Detect which cell encompasses the target text, then output its (X, Y) center coordinate. 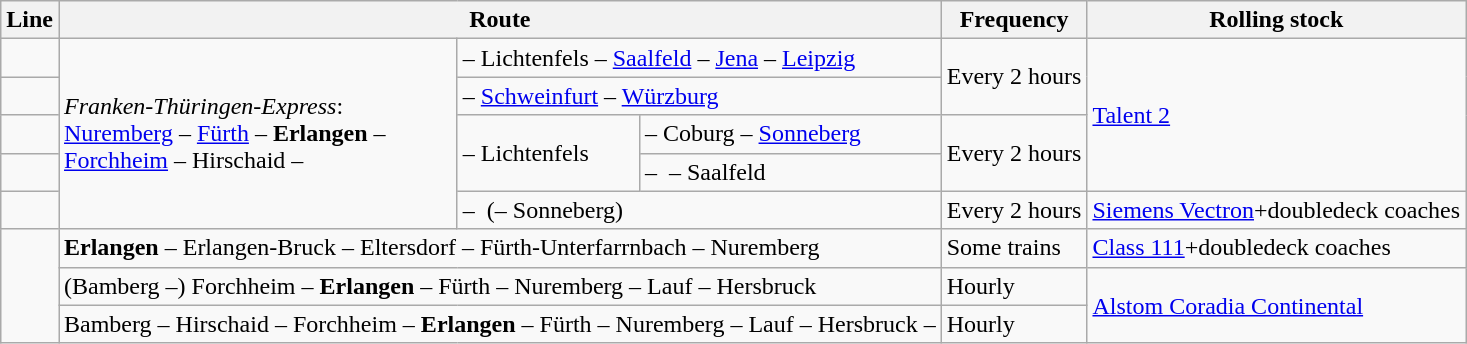
Frequency (1014, 20)
Route (500, 20)
Talent 2 (1276, 115)
– (– Sonneberg) (699, 210)
– Lichtenfels – Saalfeld – Jena – Leipzig (699, 58)
Line (30, 20)
Bamberg – Hirschaid – Forchheim – Erlangen – Fürth – Nuremberg – Lauf – Hersbruck – (500, 324)
Some trains (1014, 248)
– Schweinfurt – Würzburg (699, 96)
(Bamberg –) Forchheim – Erlangen – Fürth – Nuremberg – Lauf – Hersbruck (500, 286)
Erlangen – Erlangen-Bruck – Eltersdorf – Fürth-Unterfarrnbach – Nuremberg (500, 248)
Siemens Vectron+doubledeck coaches (1276, 210)
Class 111+doubledeck coaches (1276, 248)
Alstom Coradia Continental (1276, 305)
Franken-Thüringen-Express:Nuremberg – Fürth – Erlangen –Forchheim – Hirschaid – (258, 134)
Rolling stock (1276, 20)
– Lichtenfels (548, 153)
– – Saalfeld (790, 172)
– Coburg – Sonneberg (790, 134)
